Output the [x, y] coordinate of the center of the cell containing the given text.  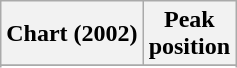
Peakposition [189, 34]
Chart (2002) [72, 34]
